Search for the cell housing the specified text and yield its (X, Y) center coordinate. 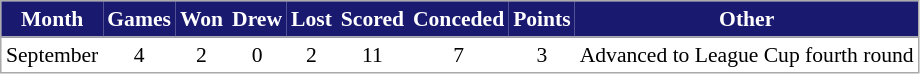
Advanced to League Cup fourth round (746, 55)
Month (52, 20)
11 (372, 55)
Lost (312, 20)
0 (258, 55)
Drew (258, 20)
7 (458, 55)
Scored (372, 20)
Points (542, 20)
Won (201, 20)
September (52, 55)
Games (140, 20)
3 (542, 55)
4 (140, 55)
Other (746, 20)
Conceded (458, 20)
